Search for the cell housing the specified text and yield its (x, y) center coordinate. 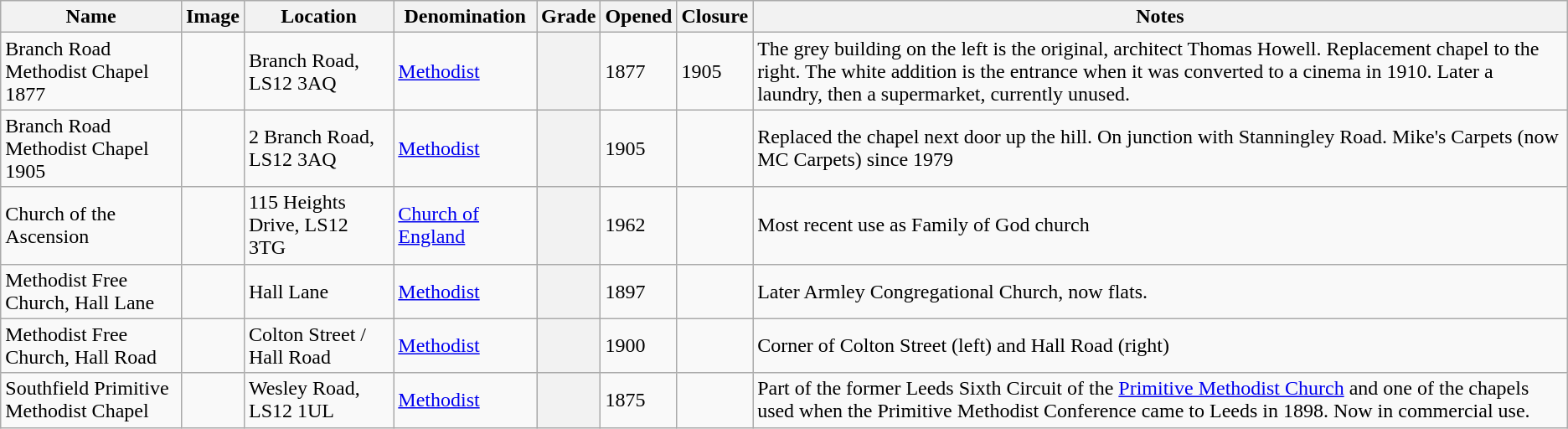
Church of the Ascension (91, 225)
115 Heights Drive, LS12 3TG (318, 225)
Name (91, 17)
1875 (638, 401)
Closure (715, 17)
Opened (638, 17)
2 Branch Road, LS12 3AQ (318, 148)
Denomination (466, 17)
Methodist Free Church, Hall Road (91, 345)
Wesley Road, LS12 1UL (318, 401)
Later Armley Congregational Church, now flats. (1161, 292)
Corner of Colton Street (left) and Hall Road (right) (1161, 345)
Location (318, 17)
Branch Road Methodist Chapel 1877 (91, 71)
Branch Road, LS12 3AQ (318, 71)
Image (213, 17)
Hall Lane (318, 292)
1897 (638, 292)
Methodist Free Church, Hall Lane (91, 292)
Notes (1161, 17)
Church of England (466, 225)
1962 (638, 225)
1900 (638, 345)
Replaced the chapel next door up the hill. On junction with Stanningley Road. Mike's Carpets (now MC Carpets) since 1979 (1161, 148)
1877 (638, 71)
Colton Street / Hall Road (318, 345)
Grade (568, 17)
Southfield Primitive Methodist Chapel (91, 401)
Branch Road Methodist Chapel 1905 (91, 148)
Most recent use as Family of God church (1161, 225)
